Capture the cell that displays the provided text and extract its (X, Y) central coordinate. 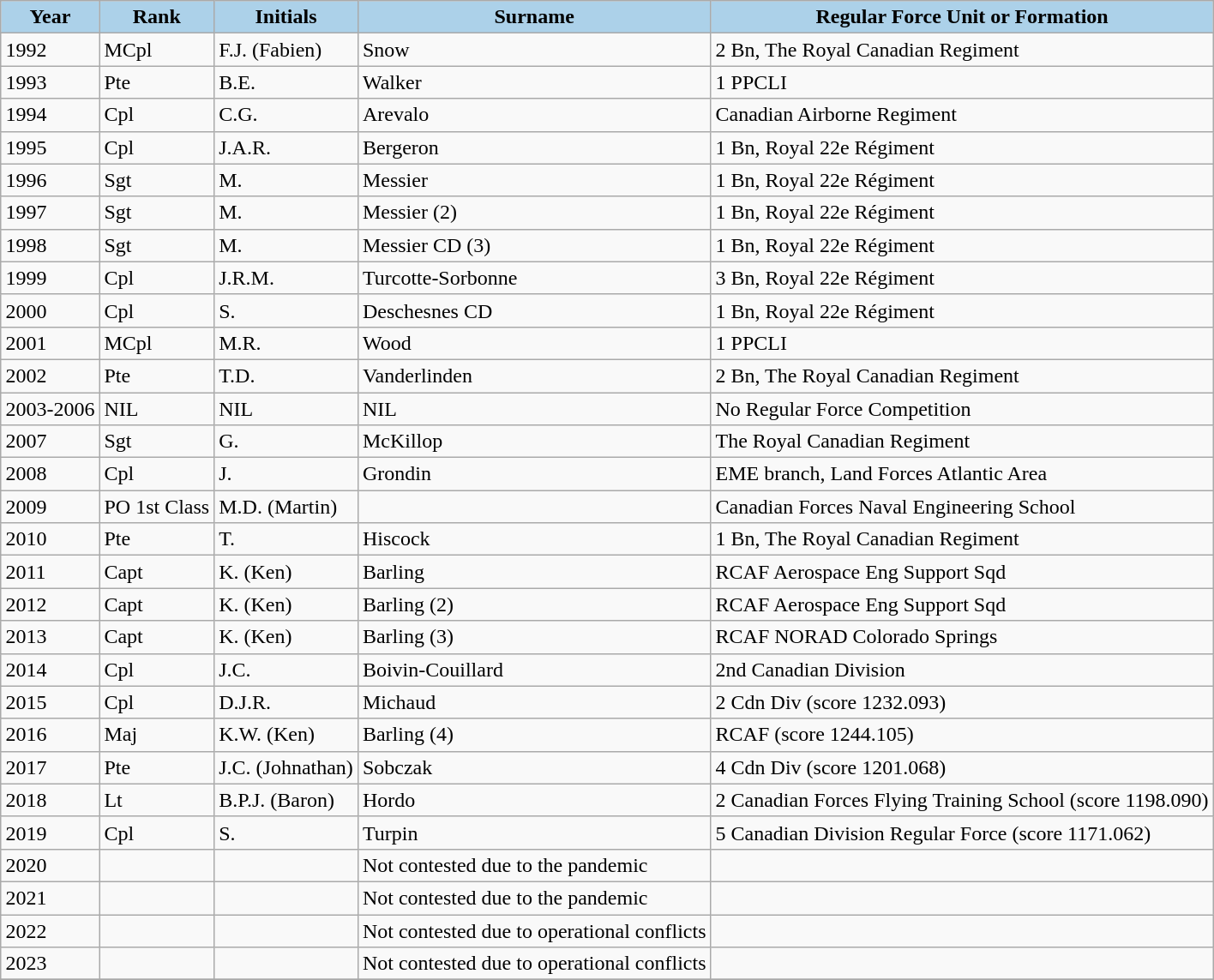
Turcotte-Sorbonne (534, 278)
2000 (50, 310)
PO 1st Class (157, 507)
McKillop (534, 442)
2019 (50, 833)
5 Canadian Division Regular Force (score 1171.062) (962, 833)
Hiscock (534, 539)
Arevalo (534, 115)
Sobczak (534, 767)
2020 (50, 865)
Deschesnes CD (534, 310)
Canadian Forces Naval Engineering School (962, 507)
F.J. (Fabien) (286, 50)
2023 (50, 964)
2022 (50, 930)
RCAF NORAD Colorado Springs (962, 637)
2010 (50, 539)
2017 (50, 767)
4 Cdn Div (score 1201.068) (962, 767)
2018 (50, 800)
1996 (50, 180)
J. (286, 474)
1 Bn, The Royal Canadian Regiment (962, 539)
2014 (50, 670)
Wood (534, 343)
B.P.J. (Baron) (286, 800)
Surname (534, 17)
Michaud (534, 702)
J.C. (286, 670)
2009 (50, 507)
Bergeron (534, 147)
1995 (50, 147)
B.E. (286, 82)
2008 (50, 474)
Rank (157, 17)
Year (50, 17)
Vanderlinden (534, 376)
2021 (50, 898)
Boivin-Couillard (534, 670)
Barling (534, 572)
2007 (50, 442)
2011 (50, 572)
M.R. (286, 343)
T.D. (286, 376)
Turpin (534, 833)
C.G. (286, 115)
No Regular Force Competition (962, 409)
Messier (2) (534, 213)
1999 (50, 278)
M.D. (Martin) (286, 507)
2001 (50, 343)
1993 (50, 82)
G. (286, 442)
J.C. (Johnathan) (286, 767)
2016 (50, 735)
1998 (50, 245)
2013 (50, 637)
Snow (534, 50)
Walker (534, 82)
2015 (50, 702)
Hordo (534, 800)
Grondin (534, 474)
2 Cdn Div (score 1232.093) (962, 702)
Regular Force Unit or Formation (962, 17)
K.W. (Ken) (286, 735)
Maj (157, 735)
Messier CD (3) (534, 245)
Canadian Airborne Regiment (962, 115)
Initials (286, 17)
2012 (50, 604)
Barling (2) (534, 604)
Lt (157, 800)
T. (286, 539)
RCAF (score 1244.105) (962, 735)
1992 (50, 50)
2nd Canadian Division (962, 670)
2003-2006 (50, 409)
3 Bn, Royal 22e Régiment (962, 278)
Messier (534, 180)
1994 (50, 115)
2002 (50, 376)
1997 (50, 213)
J.R.M. (286, 278)
2 Canadian Forces Flying Training School (score 1198.090) (962, 800)
The Royal Canadian Regiment (962, 442)
D.J.R. (286, 702)
Barling (4) (534, 735)
EME branch, Land Forces Atlantic Area (962, 474)
Barling (3) (534, 637)
J.A.R. (286, 147)
